Pinpoint the cell where the given text exists, returning its (X, Y) midpoint coordinate. 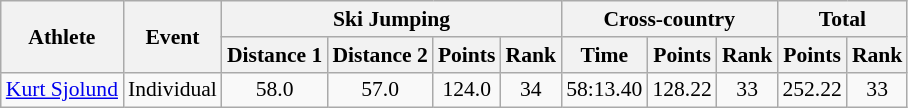
Time (604, 55)
Event (172, 36)
34 (532, 90)
57.0 (380, 90)
Athlete (62, 36)
Cross-country (669, 19)
Ski Jumping (392, 19)
Kurt Sjolund (62, 90)
58:13.40 (604, 90)
124.0 (467, 90)
58.0 (274, 90)
252.22 (812, 90)
Distance 1 (274, 55)
Individual (172, 90)
Distance 2 (380, 55)
Total (842, 19)
128.22 (682, 90)
